Return (x, y) of the center of cell containing provided text 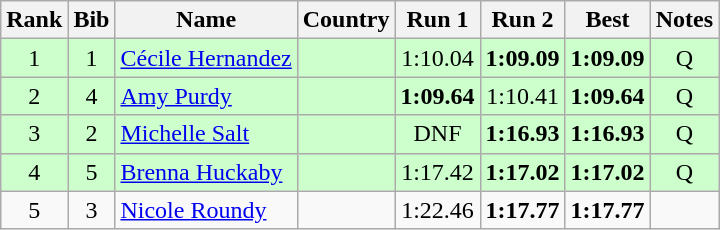
Notes (684, 20)
1:17.42 (438, 172)
Name (206, 20)
Best (608, 20)
Run 2 (522, 20)
Amy Purdy (206, 96)
Country (346, 20)
Michelle Salt (206, 134)
DNF (438, 134)
Brenna Huckaby (206, 172)
1:22.46 (438, 210)
Nicole Roundy (206, 210)
Rank (34, 20)
Run 1 (438, 20)
Cécile Hernandez (206, 58)
1:10.41 (522, 96)
Bib (92, 20)
1:10.04 (438, 58)
